Output the [X, Y] coordinate of the center of the cell containing the given text.  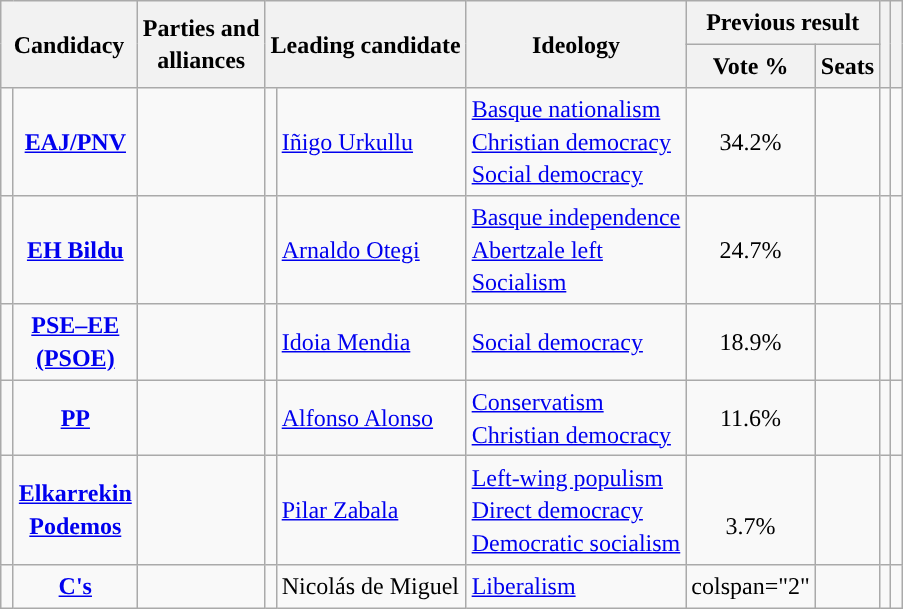
Nicolás de Miguel [371, 586]
Ideology [576, 44]
Candidacy [70, 44]
Basque nationalismChristian democracySocial democracy [576, 142]
Alfonso Alonso [371, 418]
Liberalism [576, 586]
EAJ/PNV [75, 142]
colspan="2" [751, 586]
PSE–EE(PSOE) [75, 342]
Idoia Mendia [371, 342]
Seats [847, 66]
ConservatismChristian democracy [576, 418]
Left-wing populismDirect democracyDemocratic socialism [576, 510]
PP [75, 418]
ElkarrekinPodemos [75, 510]
Parties andalliances [201, 44]
Arnaldo Otegi [371, 250]
34.2% [751, 142]
Vote % [751, 66]
Basque independenceAbertzale leftSocialism [576, 250]
Iñigo Urkullu [371, 142]
Leading candidate [366, 44]
Pilar Zabala [371, 510]
24.7% [751, 250]
Social democracy [576, 342]
EH Bildu [75, 250]
Previous result [783, 22]
18.9% [751, 342]
3.7% [751, 510]
C's [75, 586]
11.6% [751, 418]
